Scan for the cell matching the given text and deliver its (x, y) coordinate at center. 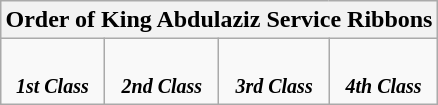
3rd Class (274, 72)
1st Class (52, 72)
2nd Class (162, 72)
Order of King Abdulaziz Service Ribbons (219, 20)
4th Class (384, 72)
